From the cell containing the given text, extract its center point as [x, y] coordinate. 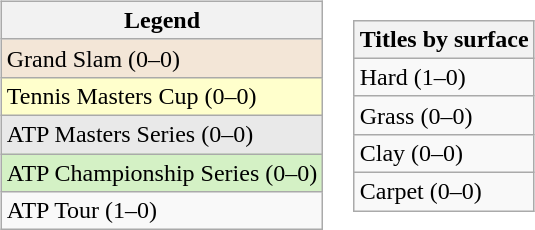
ATP Masters Series (0–0) [162, 134]
Tennis Masters Cup (0–0) [162, 96]
Carpet (0–0) [444, 192]
Clay (0–0) [444, 153]
ATP Championship Series (0–0) [162, 173]
Hard (1–0) [444, 77]
Titles by surface [444, 39]
Grass (0–0) [444, 115]
Grand Slam (0–0) [162, 58]
Legend [162, 20]
ATP Tour (1–0) [162, 211]
